Pinpoint the cell where the given text exists, returning its (X, Y) midpoint coordinate. 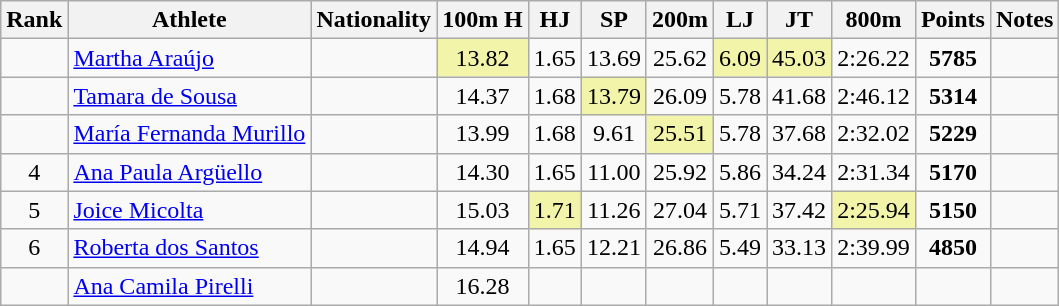
María Fernanda Murillo (190, 134)
25.92 (680, 172)
200m (680, 20)
5150 (952, 210)
5.71 (740, 210)
JT (800, 20)
26.86 (680, 248)
6 (34, 248)
Points (952, 20)
Athlete (190, 20)
5314 (952, 96)
Rank (34, 20)
25.51 (680, 134)
2:26.22 (874, 58)
Tamara de Sousa (190, 96)
13.69 (614, 58)
27.04 (680, 210)
6.09 (740, 58)
2:39.99 (874, 248)
5.49 (740, 248)
100m H (483, 20)
9.61 (614, 134)
14.30 (483, 172)
LJ (740, 20)
25.62 (680, 58)
5229 (952, 134)
5 (34, 210)
15.03 (483, 210)
37.68 (800, 134)
2:25.94 (874, 210)
Nationality (374, 20)
11.26 (614, 210)
34.24 (800, 172)
HJ (554, 20)
16.28 (483, 286)
Ana Camila Pirelli (190, 286)
Roberta dos Santos (190, 248)
37.42 (800, 210)
800m (874, 20)
4850 (952, 248)
2:46.12 (874, 96)
Joice Micolta (190, 210)
2:31.34 (874, 172)
14.94 (483, 248)
33.13 (800, 248)
13.79 (614, 96)
Notes (1024, 20)
12.21 (614, 248)
13.99 (483, 134)
2:32.02 (874, 134)
Ana Paula Argüello (190, 172)
4 (34, 172)
5170 (952, 172)
SP (614, 20)
11.00 (614, 172)
41.68 (800, 96)
14.37 (483, 96)
26.09 (680, 96)
5785 (952, 58)
13.82 (483, 58)
1.71 (554, 210)
Martha Araújo (190, 58)
45.03 (800, 58)
5.86 (740, 172)
